Pinpoint the cell where the given text exists, returning its [x, y] midpoint coordinate. 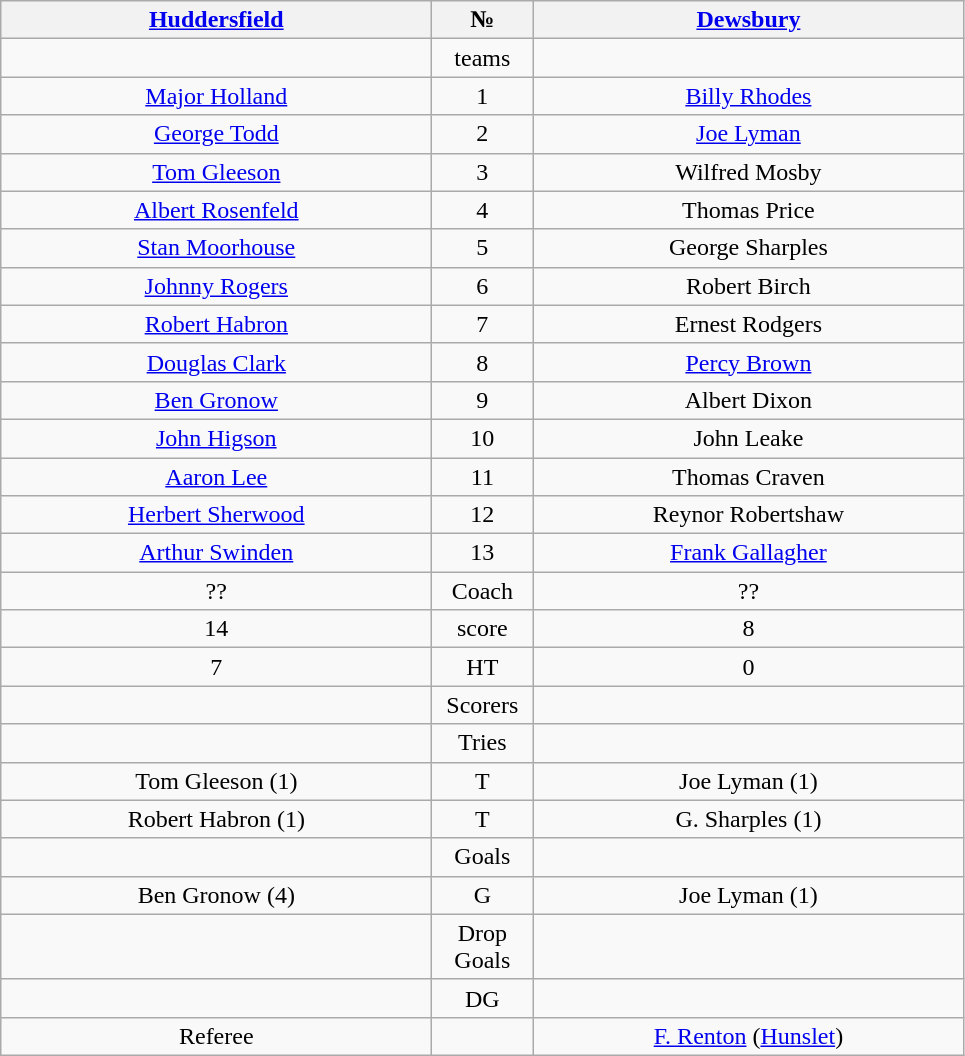
Drop Goals [482, 946]
Joe Lyman [748, 134]
F. Renton (Hunslet) [748, 1036]
Coach [482, 591]
George Sharples [748, 248]
Ernest Rodgers [748, 324]
Albert Dixon [748, 400]
Goals [482, 857]
Robert Habron (1) [216, 819]
Dewsbury [748, 20]
Tom Gleeson [216, 172]
Tom Gleeson (1) [216, 781]
11 [482, 477]
Tries [482, 743]
Frank Gallagher [748, 553]
Scorers [482, 705]
Wilfred Mosby [748, 172]
Robert Habron [216, 324]
Billy Rhodes [748, 96]
9 [482, 400]
Arthur Swinden [216, 553]
Albert Rosenfeld [216, 210]
6 [482, 286]
score [482, 629]
Reynor Robertshaw [748, 515]
0 [748, 667]
Douglas Clark [216, 362]
14 [216, 629]
DG [482, 998]
Aaron Lee [216, 477]
G [482, 895]
3 [482, 172]
Huddersfield [216, 20]
Ben Gronow (4) [216, 895]
Herbert Sherwood [216, 515]
George Todd [216, 134]
G. Sharples (1) [748, 819]
Referee [216, 1036]
5 [482, 248]
Robert Birch [748, 286]
10 [482, 438]
Major Holland [216, 96]
2 [482, 134]
Johnny Rogers [216, 286]
teams [482, 58]
Stan Moorhouse [216, 248]
John Higson [216, 438]
13 [482, 553]
Percy Brown [748, 362]
HT [482, 667]
Ben Gronow [216, 400]
4 [482, 210]
1 [482, 96]
№ [482, 20]
Thomas Price [748, 210]
John Leake [748, 438]
12 [482, 515]
Thomas Craven [748, 477]
